Return (x, y) of the center of cell containing provided text 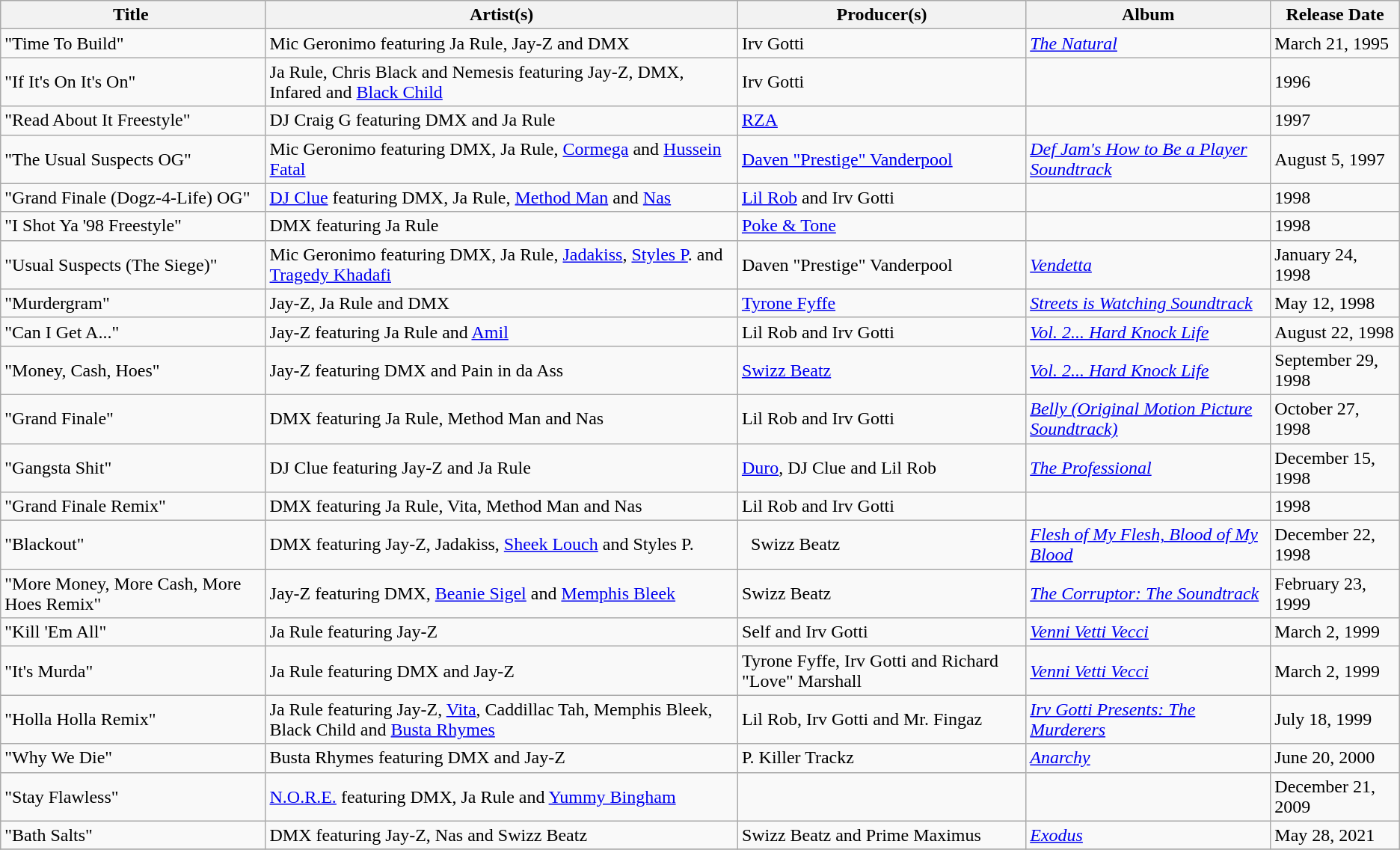
"Usual Suspects (The Siege)" (133, 265)
December 21, 2009 (1335, 796)
Tyrone Fyffe, Irv Gotti and Richard "Love" Marshall (881, 670)
Album (1149, 15)
"Time To Build" (133, 43)
March 21, 1995 (1335, 43)
Swizz Beatz and Prime Maximus (881, 835)
Release Date (1335, 15)
"Holla Holla Remix" (133, 720)
RZA (881, 120)
Ja Rule featuring DMX and Jay-Z (501, 670)
Title (133, 15)
DMX featuring Ja Rule, Method Man and Nas (501, 419)
September 29, 1998 (1335, 370)
DJ Clue featuring DMX, Ja Rule, Method Man and Nas (501, 198)
"I Shot Ya '98 Freestyle" (133, 226)
DMX featuring Ja Rule, Vita, Method Man and Nas (501, 507)
Jay-Z, Ja Rule and DMX (501, 303)
"Read About It Freestyle" (133, 120)
Ja Rule featuring Jay-Z (501, 632)
The Professional (1149, 467)
Busta Rhymes featuring DMX and Jay-Z (501, 758)
P. Killer Trackz (881, 758)
Mic Geronimo featuring DMX, Ja Rule, Jadakiss, Styles P. and Tragedy Khadafi (501, 265)
"More Money, More Cash, More Hoes Remix" (133, 594)
Artist(s) (501, 15)
December 15, 1998 (1335, 467)
1997 (1335, 120)
Tyrone Fyffe (881, 303)
Flesh of My Flesh, Blood of My Blood (1149, 545)
"It's Murda" (133, 670)
Def Jam's How to Be a Player Soundtrack (1149, 159)
May 28, 2021 (1335, 835)
January 24, 1998 (1335, 265)
Jay-Z featuring DMX, Beanie Sigel and Memphis Bleek (501, 594)
The Natural (1149, 43)
DJ Craig G featuring DMX and Ja Rule (501, 120)
Lil Rob, Irv Gotti and Mr. Fingaz (881, 720)
Ja Rule, Chris Black and Nemesis featuring Jay-Z, DMX, Infared and Black Child (501, 82)
DJ Clue featuring Jay-Z and Ja Rule (501, 467)
Jay-Z featuring Ja Rule and Amil (501, 331)
"Money, Cash, Hoes" (133, 370)
Mic Geronimo featuring DMX, Ja Rule, Cormega and Hussein Fatal (501, 159)
"Grand Finale Remix" (133, 507)
Jay-Z featuring DMX and Pain in da Ass (501, 370)
February 23, 1999 (1335, 594)
"Murdergram" (133, 303)
August 22, 1998 (1335, 331)
Ja Rule featuring Jay-Z, Vita, Caddillac Tah, Memphis Bleek, Black Child and Busta Rhymes (501, 720)
N.O.R.E. featuring DMX, Ja Rule and Yummy Bingham (501, 796)
Mic Geronimo featuring Ja Rule, Jay-Z and DMX (501, 43)
Irv Gotti Presents: The Murderers (1149, 720)
DMX featuring Jay-Z, Jadakiss, Sheek Louch and Styles P. (501, 545)
Self and Irv Gotti (881, 632)
Streets is Watching Soundtrack (1149, 303)
Anarchy (1149, 758)
Duro, DJ Clue and Lil Rob (881, 467)
Poke & Tone (881, 226)
DMX featuring Ja Rule (501, 226)
"Can I Get A..." (133, 331)
August 5, 1997 (1335, 159)
June 20, 2000 (1335, 758)
"Grand Finale" (133, 419)
Exodus (1149, 835)
The Corruptor: The Soundtrack (1149, 594)
"Stay Flawless" (133, 796)
DMX featuring Jay-Z, Nas and Swizz Beatz (501, 835)
"Grand Finale (Dogz-4-Life) OG" (133, 198)
Belly (Original Motion Picture Soundtrack) (1149, 419)
Vendetta (1149, 265)
"Kill 'Em All" (133, 632)
1996 (1335, 82)
December 22, 1998 (1335, 545)
"Why We Die" (133, 758)
"The Usual Suspects OG" (133, 159)
"Blackout" (133, 545)
July 18, 1999 (1335, 720)
"Gangsta Shit" (133, 467)
"If It's On It's On" (133, 82)
October 27, 1998 (1335, 419)
May 12, 1998 (1335, 303)
"Bath Salts" (133, 835)
Producer(s) (881, 15)
